Locate the cell with the specified text and output its [x, y] center coordinate. 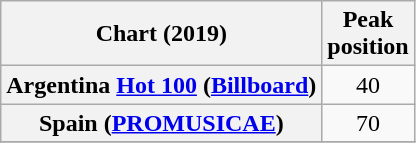
40 [368, 85]
Chart (2019) [162, 34]
Peakposition [368, 34]
Spain (PROMUSICAE) [162, 123]
Argentina Hot 100 (Billboard) [162, 85]
70 [368, 123]
